Search for the cell housing the specified text and yield its [x, y] center coordinate. 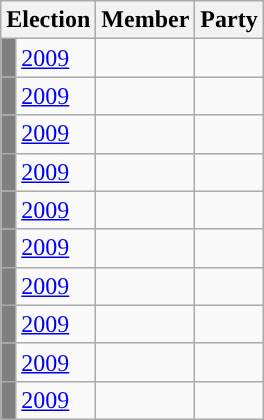
Party [229, 20]
Election [48, 20]
Member [146, 20]
